Capture the cell that displays the provided text and extract its (x, y) central coordinate. 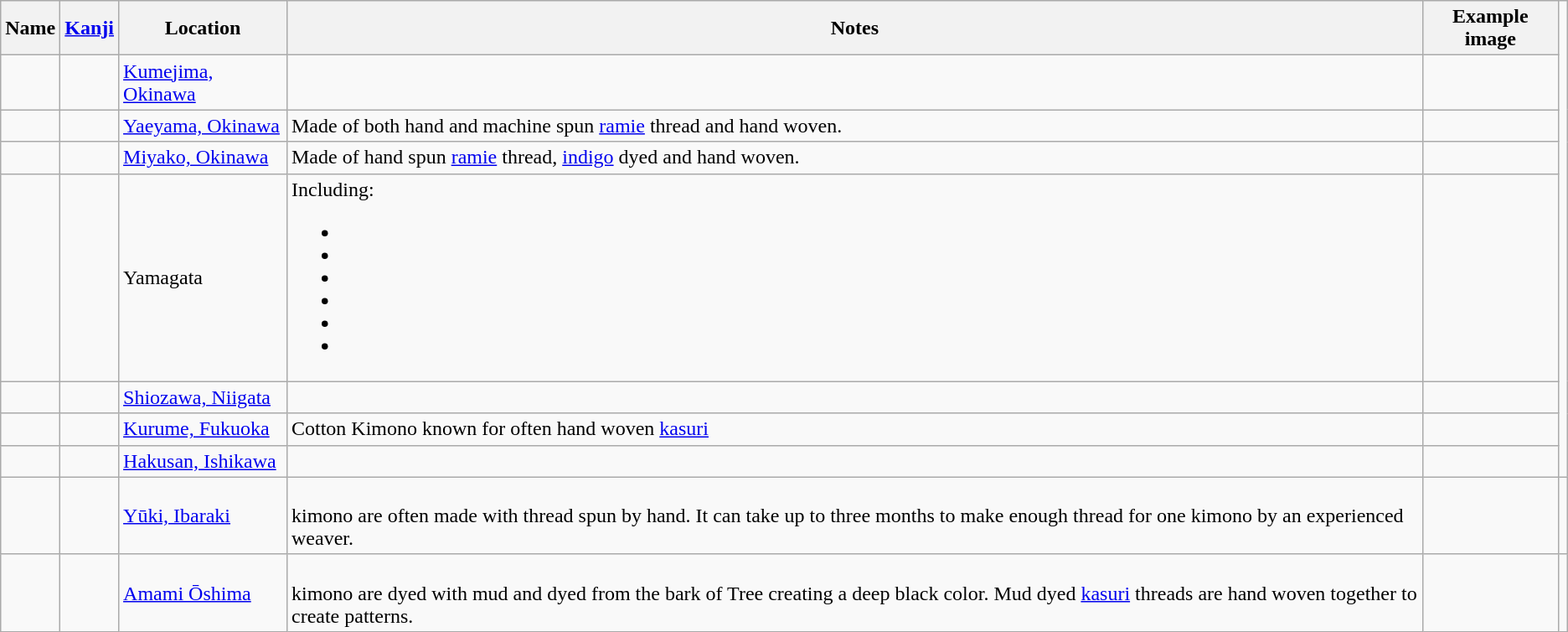
kimono are often made with thread spun by hand. It can take up to three months to make enough thread for one kimono by an experienced weaver. (854, 515)
Including: (854, 277)
Miyako, Okinawa (203, 158)
Example image (1490, 28)
Made of hand spun ramie thread, indigo dyed and hand woven. (854, 158)
Hakusan, Ishikawa (203, 461)
Kurume, Fukuoka (203, 429)
Yamagata (203, 277)
Kumejima, Okinawa (203, 82)
Kanji (90, 28)
Name (30, 28)
Made of both hand and machine spun ramie thread and hand woven. (854, 126)
Shiozawa, Niigata (203, 397)
Location (203, 28)
Yūki, Ibaraki (203, 515)
Yaeyama, Okinawa (203, 126)
Notes (854, 28)
Cotton Kimono known for often hand woven kasuri (854, 429)
Amami Ōshima (203, 593)
